Return [X, Y] of the center of cell containing provided text 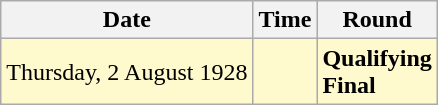
Date [127, 20]
Time [285, 20]
Round [377, 20]
Thursday, 2 August 1928 [127, 72]
QualifyingFinal [377, 72]
